Return the (x, y) coordinate for the center point of the cell that contains the specified text.  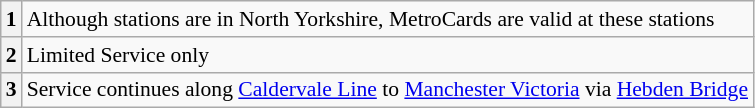
Although stations are in North Yorkshire, MetroCards are valid at these stations (388, 19)
2 (12, 55)
3 (12, 90)
1 (12, 19)
Service continues along Caldervale Line to Manchester Victoria via Hebden Bridge (388, 90)
Limited Service only (388, 55)
